Return (X, Y) of the center of cell containing provided text 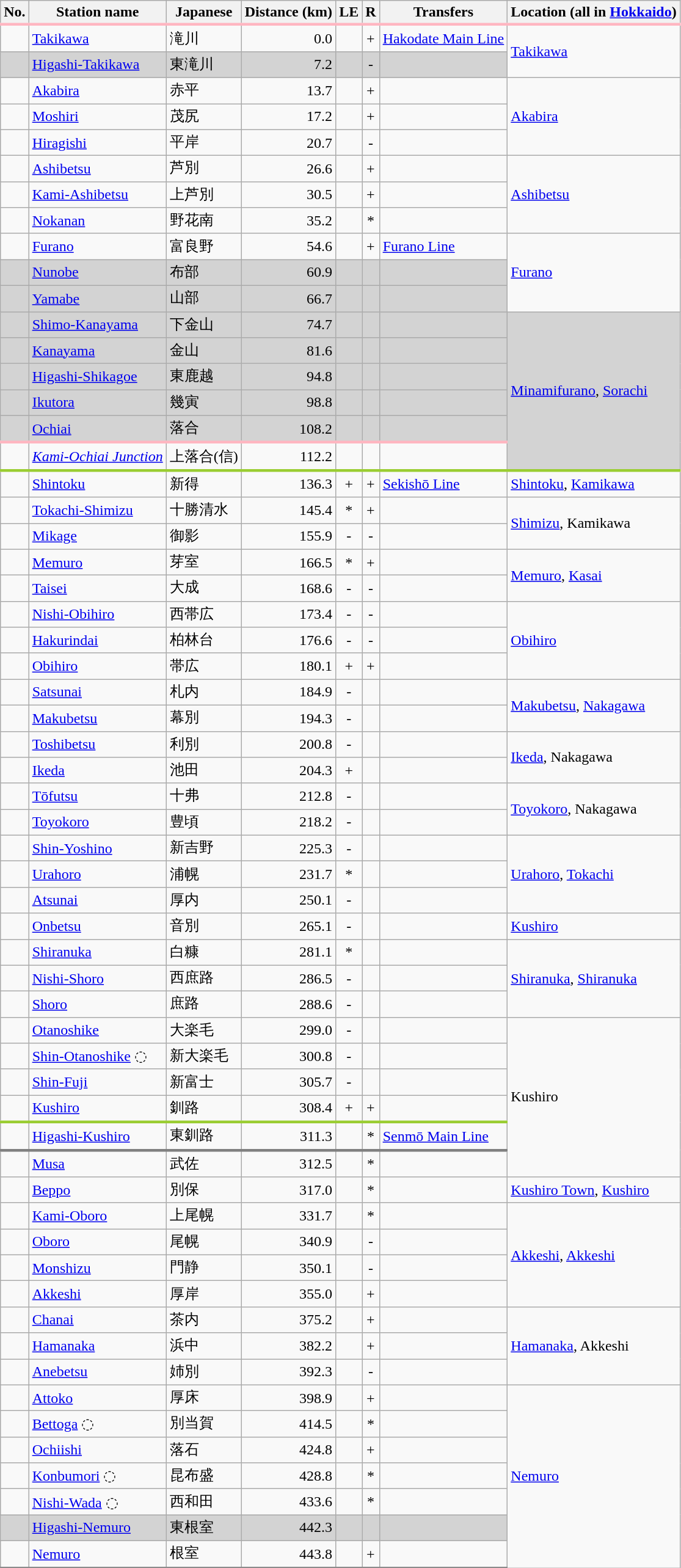
Distance (km) (288, 13)
176.6 (288, 640)
上尾幌 (204, 1216)
Memuro, Kasai (594, 575)
帯広 (204, 666)
Hamanaka (98, 1346)
Shimizu, Kamikawa (594, 523)
414.5 (288, 1424)
136.3 (288, 484)
0.0 (288, 38)
145.4 (288, 511)
西帯広 (204, 614)
35.2 (288, 221)
Ikeda, Nakagawa (594, 757)
Nishi-Obihiro (98, 614)
13.7 (288, 90)
Higashi-Takikawa (98, 65)
94.8 (288, 376)
昆布盛 (204, 1476)
浜中 (204, 1346)
厚床 (204, 1398)
Hiragishi (98, 143)
Makubetsu (98, 718)
Kami-Ochiai Junction (98, 456)
108.2 (288, 429)
Transfers (443, 13)
Memuro (98, 562)
81.6 (288, 351)
265.1 (288, 926)
204.3 (288, 771)
Shin-Otanoshike ◌ (98, 1057)
豊頃 (204, 822)
Toshibetsu (98, 744)
Onbetsu (98, 926)
芦別 (204, 169)
428.8 (288, 1476)
根室 (204, 1554)
柏林台 (204, 640)
433.6 (288, 1501)
398.9 (288, 1398)
74.7 (288, 325)
茶内 (204, 1319)
落合 (204, 429)
Japanese (204, 13)
Anebetsu (98, 1372)
212.8 (288, 797)
166.5 (288, 562)
317.0 (288, 1190)
Location (all in Hokkaido) (594, 13)
富良野 (204, 247)
Konbumori ◌ (98, 1476)
Bettoga ◌ (98, 1424)
滝川 (204, 38)
Oboro (98, 1242)
芽室 (204, 562)
168.6 (288, 589)
Ikeda (98, 771)
池田 (204, 771)
355.0 (288, 1294)
Taisei (98, 589)
東鹿越 (204, 376)
Station name (98, 13)
442.3 (288, 1528)
西和田 (204, 1501)
Urahoro, Tokachi (594, 874)
Ochiai (98, 429)
299.0 (288, 1030)
200.8 (288, 744)
Shintoku, Kamikawa (594, 484)
288.6 (288, 1004)
札内 (204, 693)
Hakurindai (98, 640)
Satsunai (98, 693)
Hamanaka, Akkeshi (594, 1346)
424.8 (288, 1450)
Kami-Oboro (98, 1216)
茂尻 (204, 117)
Higashi-Kushiro (98, 1136)
Minamifurano, Sorachi (594, 391)
Yamabe (98, 298)
Nishi-Shoro (98, 979)
Shimo-Kanayama (98, 325)
281.1 (288, 953)
Kanayama (98, 351)
Higashi-Shikagoe (98, 376)
R (371, 13)
東滝川 (204, 65)
Nishi-Wada ◌ (98, 1501)
Attoko (98, 1398)
Akkeshi (98, 1294)
Shin-Yoshino (98, 848)
厚内 (204, 900)
Beppo (98, 1190)
西庶路 (204, 979)
173.4 (288, 614)
門静 (204, 1268)
443.8 (288, 1554)
浦幌 (204, 875)
No. (15, 13)
Shintoku (98, 484)
Toyokoro (98, 822)
山部 (204, 298)
30.5 (288, 194)
225.3 (288, 848)
下金山 (204, 325)
Shin-Fuji (98, 1082)
赤平 (204, 90)
60.9 (288, 272)
218.2 (288, 822)
Kami-Ashibetsu (98, 194)
Kushiro Town, Kushiro (594, 1190)
286.5 (288, 979)
Shiranuka (98, 953)
厚岸 (204, 1294)
新吉野 (204, 848)
Toyokoro, Nakagawa (594, 809)
別当賀 (204, 1424)
Mikage (98, 536)
東根室 (204, 1528)
LE (349, 13)
新得 (204, 484)
Senmō Main Line (443, 1136)
布部 (204, 272)
利別 (204, 744)
Higashi-Nemuro (98, 1528)
250.1 (288, 900)
尾幌 (204, 1242)
Furano Line (443, 247)
Makubetsu, Nakagawa (594, 705)
白糠 (204, 953)
98.8 (288, 403)
Tokachi-Shimizu (98, 511)
340.9 (288, 1242)
新大楽毛 (204, 1057)
Nokanan (98, 221)
184.9 (288, 693)
155.9 (288, 536)
54.6 (288, 247)
金山 (204, 351)
375.2 (288, 1319)
Shiranuka, Shiranuka (594, 979)
308.4 (288, 1109)
Ikutora (98, 403)
Akkeshi, Akkeshi (594, 1255)
Tōfutsu (98, 797)
十勝清水 (204, 511)
大楽毛 (204, 1030)
7.2 (288, 65)
Sekishō Line (443, 484)
幕別 (204, 718)
300.8 (288, 1057)
112.2 (288, 456)
Nunobe (98, 272)
Musa (98, 1163)
音別 (204, 926)
382.2 (288, 1346)
Moshiri (98, 117)
66.7 (288, 298)
Urahoro (98, 875)
平岸 (204, 143)
上落合(信) (204, 456)
331.7 (288, 1216)
392.3 (288, 1372)
311.3 (288, 1136)
26.6 (288, 169)
Hakodate Main Line (443, 38)
Otanoshike (98, 1030)
Ochiishi (98, 1450)
194.3 (288, 718)
大成 (204, 589)
Monshizu (98, 1268)
庶路 (204, 1004)
落石 (204, 1450)
312.5 (288, 1163)
20.7 (288, 143)
Atsunai (98, 900)
姉別 (204, 1372)
180.1 (288, 666)
新富士 (204, 1082)
別保 (204, 1190)
17.2 (288, 117)
武佐 (204, 1163)
幾寅 (204, 403)
上芦別 (204, 194)
十弗 (204, 797)
Chanai (98, 1319)
野花南 (204, 221)
231.7 (288, 875)
釧路 (204, 1109)
御影 (204, 536)
305.7 (288, 1082)
Shoro (98, 1004)
350.1 (288, 1268)
東釧路 (204, 1136)
